From the cell containing the given text, extract its center point as [X, Y] coordinate. 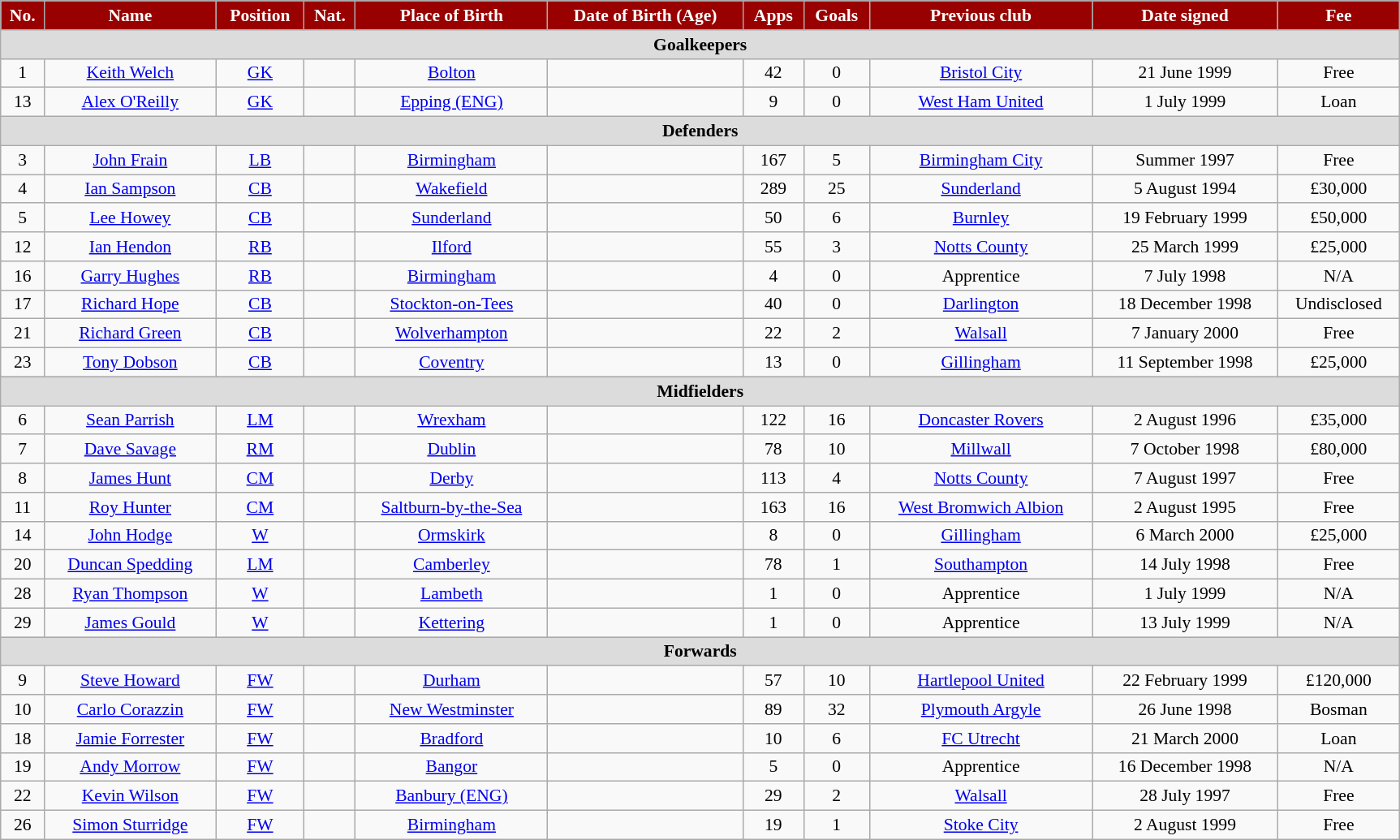
26 June 1998 [1185, 709]
167 [773, 160]
West Ham United [980, 102]
Stockton-on-Tees [451, 304]
James Hunt [130, 478]
21 March 2000 [1185, 739]
Previous club [980, 15]
James Gould [130, 622]
Millwall [980, 450]
7 July 1998 [1185, 276]
28 [23, 594]
Lambeth [451, 594]
John Hodge [130, 536]
Alex O'Reilly [130, 102]
RM [260, 450]
163 [773, 507]
26 [23, 825]
Ryan Thompson [130, 594]
Plymouth Argyle [980, 709]
Name [130, 15]
2 August 1995 [1185, 507]
Dublin [451, 450]
Bolton [451, 73]
John Frain [130, 160]
West Bromwich Albion [980, 507]
New Westminster [451, 709]
LB [260, 160]
89 [773, 709]
2 August 1999 [1185, 825]
5 August 1994 [1185, 189]
Stoke City [980, 825]
18 December 1998 [1185, 304]
Keith Welch [130, 73]
Kevin Wilson [130, 796]
57 [773, 681]
23 [23, 363]
Carlo Corazzin [130, 709]
28 July 1997 [1185, 796]
Goalkeepers [700, 45]
Richard Green [130, 334]
40 [773, 304]
Nat. [330, 15]
Birmingham City [980, 160]
17 [23, 304]
Darlington [980, 304]
Banbury (ENG) [451, 796]
Position [260, 15]
Lee Howey [130, 218]
Simon Sturridge [130, 825]
Fee [1339, 15]
Jamie Forrester [130, 739]
Steve Howard [130, 681]
£50,000 [1339, 218]
20 [23, 565]
2 August 1996 [1185, 420]
Saltburn-by-the-Sea [451, 507]
16 December 1998 [1185, 767]
Forwards [700, 652]
25 [836, 189]
Duncan Spedding [130, 565]
Derby [451, 478]
25 March 1999 [1185, 247]
7 January 2000 [1185, 334]
Date signed [1185, 15]
Ian Sampson [130, 189]
11 [23, 507]
21 [23, 334]
32 [836, 709]
13 July 1999 [1185, 622]
Apps [773, 15]
6 March 2000 [1185, 536]
Ilford [451, 247]
Durham [451, 681]
Wolverhampton [451, 334]
Richard Hope [130, 304]
Undisclosed [1339, 304]
Garry Hughes [130, 276]
Kettering [451, 622]
Place of Birth [451, 15]
42 [773, 73]
12 [23, 247]
Coventry [451, 363]
7 August 1997 [1185, 478]
Summer 1997 [1185, 160]
7 [23, 450]
Dave Savage [130, 450]
£120,000 [1339, 681]
Sean Parrish [130, 420]
Ian Hendon [130, 247]
Camberley [451, 565]
Epping (ENG) [451, 102]
Roy Hunter [130, 507]
Bosman [1339, 709]
19 February 1999 [1185, 218]
Tony Dobson [130, 363]
Ormskirk [451, 536]
£30,000 [1339, 189]
113 [773, 478]
Bradford [451, 739]
£80,000 [1339, 450]
21 June 1999 [1185, 73]
50 [773, 218]
Wakefield [451, 189]
55 [773, 247]
Goals [836, 15]
Date of Birth (Age) [646, 15]
Bangor [451, 767]
18 [23, 739]
Hartlepool United [980, 681]
Bristol City [980, 73]
Doncaster Rovers [980, 420]
14 [23, 536]
122 [773, 420]
Wrexham [451, 420]
Andy Morrow [130, 767]
7 October 1998 [1185, 450]
Burnley [980, 218]
289 [773, 189]
14 July 1998 [1185, 565]
Defenders [700, 131]
22 February 1999 [1185, 681]
11 September 1998 [1185, 363]
£35,000 [1339, 420]
Midfielders [700, 391]
Southampton [980, 565]
FC Utrecht [980, 739]
No. [23, 15]
